From the cell containing the given text, extract its center point as (X, Y) coordinate. 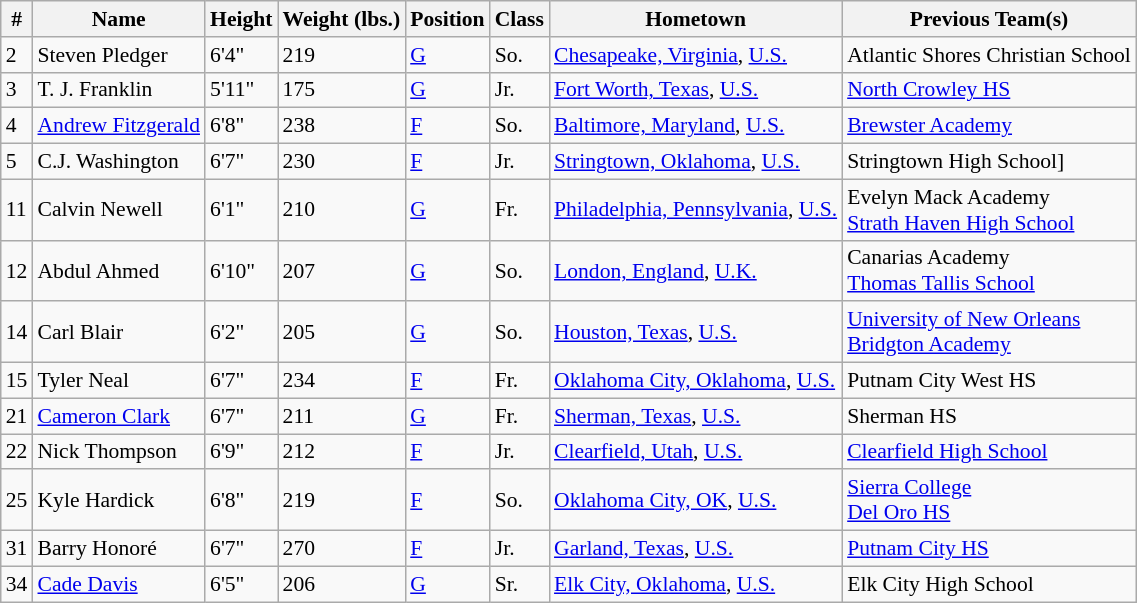
Calvin Newell (118, 210)
Brewster Academy (989, 126)
Oklahoma City, Oklahoma, U.S. (696, 381)
Stringtown, Oklahoma, U.S. (696, 162)
31 (17, 549)
Position (447, 19)
205 (342, 332)
Clearfield High School (989, 452)
Kyle Hardick (118, 500)
Garland, Texas, U.S. (696, 549)
T. J. Franklin (118, 90)
25 (17, 500)
Sherman HS (989, 416)
C.J. Washington (118, 162)
Nick Thompson (118, 452)
Height (241, 19)
Sr. (520, 584)
Name (118, 19)
22 (17, 452)
Canarias AcademyThomas Tallis School (989, 270)
Hometown (696, 19)
# (17, 19)
Abdul Ahmed (118, 270)
6'2" (241, 332)
Oklahoma City, OK, U.S. (696, 500)
14 (17, 332)
Weight (lbs.) (342, 19)
12 (17, 270)
Steven Pledger (118, 55)
270 (342, 549)
3 (17, 90)
230 (342, 162)
Evelyn Mack AcademyStrath Haven High School (989, 210)
Barry Honoré (118, 549)
Previous Team(s) (989, 19)
5'11" (241, 90)
238 (342, 126)
Houston, Texas, U.S. (696, 332)
2 (17, 55)
21 (17, 416)
4 (17, 126)
Elk City High School (989, 584)
6'1" (241, 210)
6'5" (241, 584)
6'9" (241, 452)
211 (342, 416)
University of New OrleansBridgton Academy (989, 332)
Carl Blair (118, 332)
Stringtown High School] (989, 162)
Tyler Neal (118, 381)
Clearfield, Utah, U.S. (696, 452)
11 (17, 210)
15 (17, 381)
Class (520, 19)
Atlantic Shores Christian School (989, 55)
Andrew Fitzgerald (118, 126)
Sierra CollegeDel Oro HS (989, 500)
6'10" (241, 270)
Philadelphia, Pennsylvania, U.S. (696, 210)
207 (342, 270)
206 (342, 584)
Putnam City West HS (989, 381)
Putnam City HS (989, 549)
Elk City, Oklahoma, U.S. (696, 584)
North Crowley HS (989, 90)
234 (342, 381)
Sherman, Texas, U.S. (696, 416)
5 (17, 162)
175 (342, 90)
34 (17, 584)
London, England, U.K. (696, 270)
Cade Davis (118, 584)
Cameron Clark (118, 416)
Baltimore, Maryland, U.S. (696, 126)
212 (342, 452)
210 (342, 210)
6'4" (241, 55)
Fort Worth, Texas, U.S. (696, 90)
Chesapeake, Virginia, U.S. (696, 55)
